Determine the (X, Y) coordinate at the center of the cell enclosing the given text.  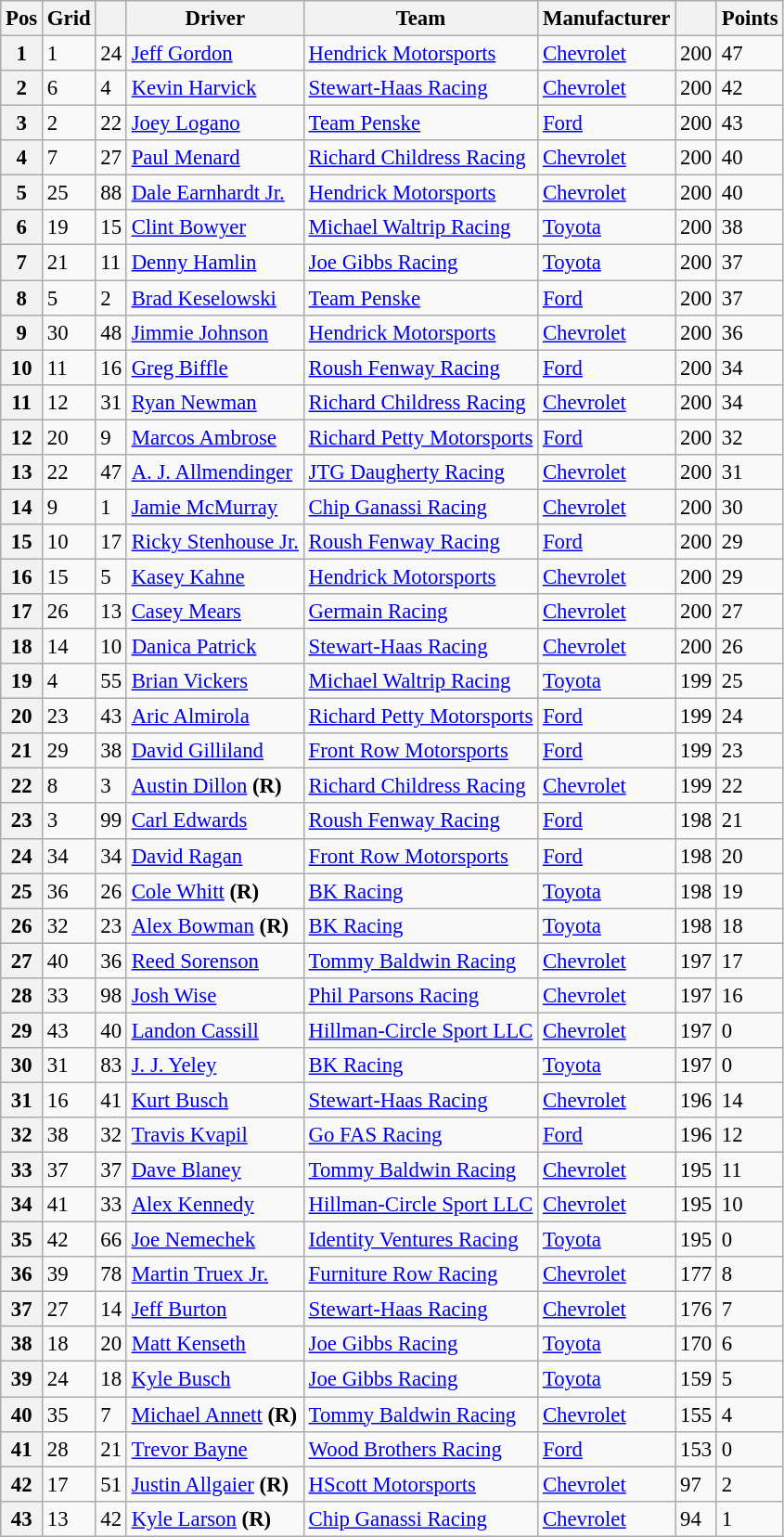
Kurt Busch (215, 1100)
Martin Truex Jr. (215, 1274)
Joey Logano (215, 123)
Cole Whitt (R) (215, 891)
Austin Dillon (R) (215, 786)
Team (420, 19)
83 (111, 1066)
Kyle Larson (R) (215, 1518)
88 (111, 193)
Joe Nemechek (215, 1240)
Identity Ventures Racing (420, 1240)
Paul Menard (215, 158)
177 (696, 1274)
Jamie McMurray (215, 507)
55 (111, 681)
Jimmie Johnson (215, 332)
A. J. Allmendinger (215, 472)
Casey Mears (215, 612)
99 (111, 821)
Alex Bowman (R) (215, 925)
94 (696, 1518)
97 (696, 1484)
159 (696, 1379)
David Ragan (215, 856)
Furniture Row Racing (420, 1274)
David Gilliland (215, 751)
98 (111, 996)
78 (111, 1274)
Greg Biffle (215, 368)
Manufacturer (607, 19)
Trevor Bayne (215, 1449)
155 (696, 1414)
Ryan Newman (215, 402)
J. J. Yeley (215, 1066)
Dale Earnhardt Jr. (215, 193)
Dave Blaney (215, 1170)
Germain Racing (420, 612)
Carl Edwards (215, 821)
153 (696, 1449)
Phil Parsons Racing (420, 996)
Ricky Stenhouse Jr. (215, 542)
Wood Brothers Racing (420, 1449)
Grid (69, 19)
Kevin Harvick (215, 88)
Driver (215, 19)
Matt Kenseth (215, 1345)
Jeff Gordon (215, 54)
51 (111, 1484)
HScott Motorsports (420, 1484)
Clint Bowyer (215, 227)
48 (111, 332)
Josh Wise (215, 996)
Jeff Burton (215, 1310)
176 (696, 1310)
Brad Keselowski (215, 298)
Kasey Kahne (215, 576)
Landon Cassill (215, 1030)
Alex Kennedy (215, 1205)
66 (111, 1240)
Go FAS Racing (420, 1135)
170 (696, 1345)
Pos (22, 19)
Denny Hamlin (215, 263)
Danica Patrick (215, 647)
Travis Kvapil (215, 1135)
Justin Allgaier (R) (215, 1484)
JTG Daugherty Racing (420, 472)
Michael Annett (R) (215, 1414)
Kyle Busch (215, 1379)
Aric Almirola (215, 717)
Points (750, 19)
Brian Vickers (215, 681)
Reed Sorenson (215, 961)
Marcos Ambrose (215, 437)
